Pinpoint the cell where the given text exists, returning its [X, Y] midpoint coordinate. 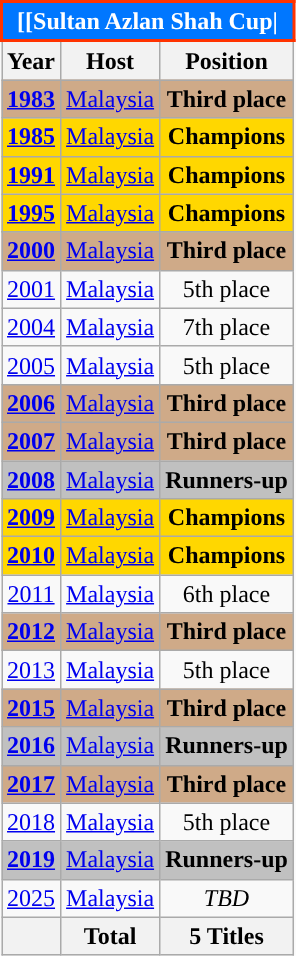
1985 [32, 137]
5 Titles [227, 936]
TBD [227, 898]
2018 [32, 822]
Year [32, 60]
2025 [32, 898]
2001 [32, 289]
2006 [32, 403]
Host [110, 60]
2019 [32, 860]
Position [227, 60]
2005 [32, 365]
2009 [32, 518]
2010 [32, 556]
2016 [32, 746]
1983 [32, 99]
Total [110, 936]
2013 [32, 670]
2004 [32, 327]
2017 [32, 784]
[[Sultan Azlan Shah Cup| [148, 22]
6th place [227, 594]
1991 [32, 175]
2000 [32, 251]
2008 [32, 479]
2015 [32, 708]
2012 [32, 632]
7th place [227, 327]
2007 [32, 441]
2011 [32, 594]
1995 [32, 213]
